Locate the cell with the specified text and output its [X, Y] center coordinate. 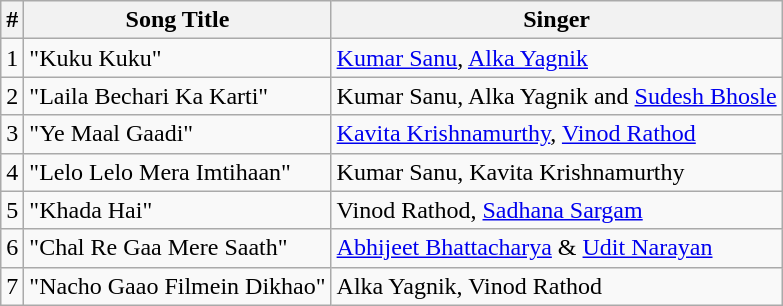
"Chal Re Gaa Mere Saath" [178, 248]
"Ye Maal Gaadi" [178, 134]
6 [12, 248]
5 [12, 210]
"Lelo Lelo Mera Imtihaan" [178, 172]
Kumar Sanu, Alka Yagnik [556, 58]
"Khada Hai" [178, 210]
Abhijeet Bhattacharya & Udit Narayan [556, 248]
# [12, 20]
Kumar Sanu, Kavita Krishnamurthy [556, 172]
"Nacho Gaao Filmein Dikhao" [178, 286]
Vinod Rathod, Sadhana Sargam [556, 210]
"Kuku Kuku" [178, 58]
Alka Yagnik, Vinod Rathod [556, 286]
Kavita Krishnamurthy, Vinod Rathod [556, 134]
7 [12, 286]
4 [12, 172]
Singer [556, 20]
Kumar Sanu, Alka Yagnik and Sudesh Bhosle [556, 96]
"Laila Bechari Ka Karti" [178, 96]
1 [12, 58]
2 [12, 96]
Song Title [178, 20]
3 [12, 134]
